Detect which cell encompasses the target text, then output its [X, Y] center coordinate. 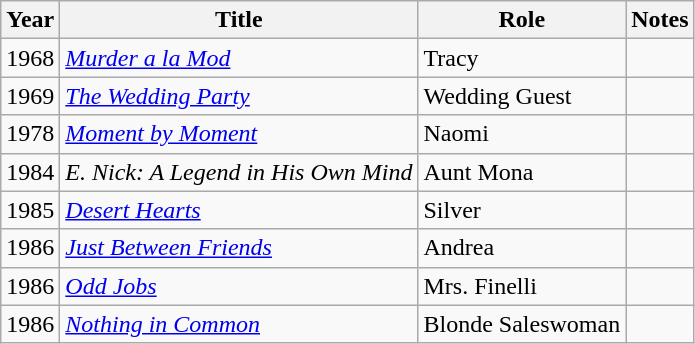
The Wedding Party [239, 96]
Title [239, 20]
1984 [30, 172]
Wedding Guest [522, 96]
Odd Jobs [239, 286]
1968 [30, 58]
Tracy [522, 58]
Year [30, 20]
Notes [660, 20]
1978 [30, 134]
Moment by Moment [239, 134]
Blonde Saleswoman [522, 324]
1969 [30, 96]
Aunt Mona [522, 172]
Mrs. Finelli [522, 286]
1985 [30, 210]
E. Nick: A Legend in His Own Mind [239, 172]
Nothing in Common [239, 324]
Role [522, 20]
Andrea [522, 248]
Silver [522, 210]
Desert Hearts [239, 210]
Murder a la Mod [239, 58]
Just Between Friends [239, 248]
Naomi [522, 134]
